Provide the (x, y) coordinate of the cell's center where the given text is located.  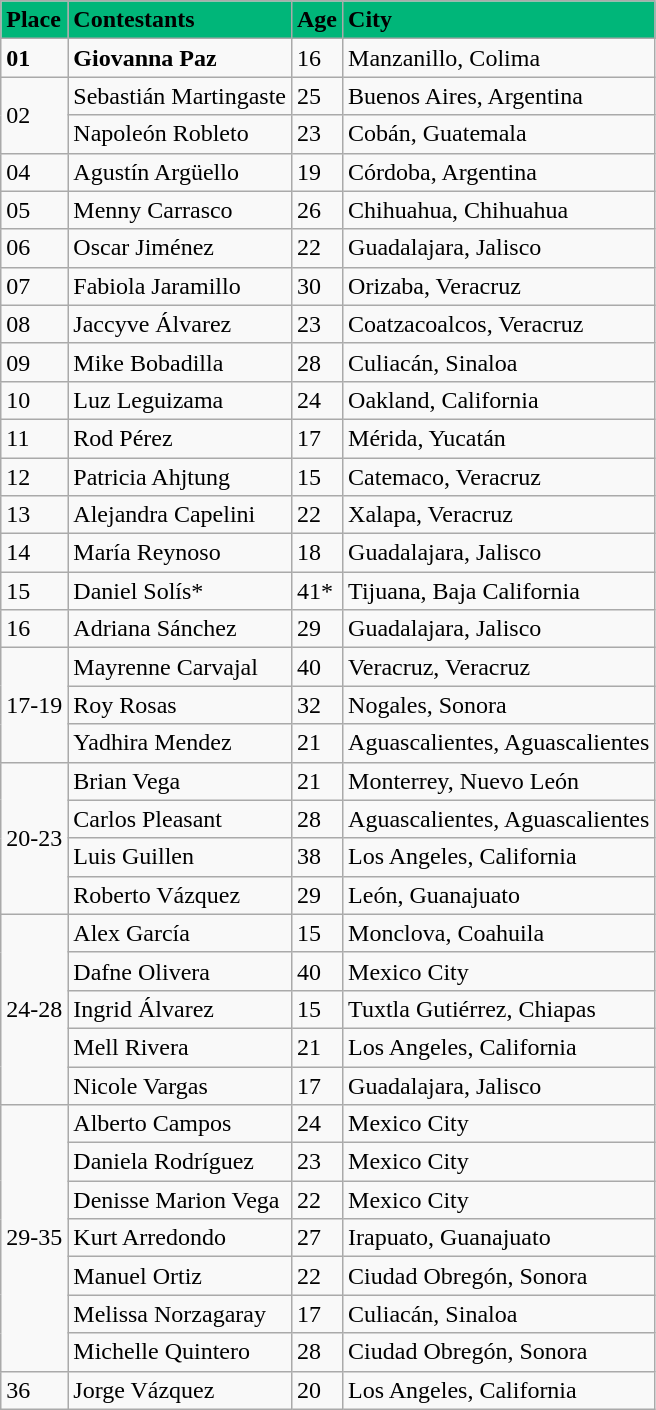
11 (34, 438)
10 (34, 400)
Monclova, Coahuila (499, 933)
Tijuana, Baja California (499, 591)
Michelle Quintero (180, 1352)
Irapuato, Guanajuato (499, 1238)
24-28 (34, 1009)
19 (316, 172)
City (499, 20)
01 (34, 58)
Daniel Solís* (180, 591)
26 (316, 210)
Ingrid Álvarez (180, 1009)
Melissa Norzagaray (180, 1314)
Cobán, Guatemala (499, 134)
Chihuahua, Chihuahua (499, 210)
Daniela Rodríguez (180, 1162)
Place (34, 20)
13 (34, 515)
Mérida, Yucatán (499, 438)
Roberto Vázquez (180, 895)
09 (34, 362)
Coatzacoalcos, Veracruz (499, 324)
27 (316, 1238)
Rod Pérez (180, 438)
25 (316, 96)
06 (34, 248)
07 (34, 286)
41* (316, 591)
Yadhira Mendez (180, 743)
Alejandra Capelini (180, 515)
Menny Carrasco (180, 210)
38 (316, 857)
Brian Vega (180, 781)
02 (34, 115)
29-35 (34, 1238)
Alberto Campos (180, 1124)
Dafne Olivera (180, 971)
Catemaco, Veracruz (499, 477)
Kurt Arredondo (180, 1238)
Luis Guillen (180, 857)
Jaccyve Álvarez (180, 324)
Mayrenne Carvajal (180, 667)
Fabiola Jaramillo (180, 286)
20 (316, 1390)
Orizaba, Veracruz (499, 286)
Adriana Sánchez (180, 629)
Nicole Vargas (180, 1085)
20-23 (34, 838)
Oakland, California (499, 400)
Monterrey, Nuevo León (499, 781)
08 (34, 324)
Xalapa, Veracruz (499, 515)
Luz Leguizama (180, 400)
04 (34, 172)
12 (34, 477)
30 (316, 286)
Nogales, Sonora (499, 705)
Veracruz, Veracruz (499, 667)
Córdoba, Argentina (499, 172)
Tuxtla Gutiérrez, Chiapas (499, 1009)
Carlos Pleasant (180, 819)
Manuel Ortiz (180, 1276)
36 (34, 1390)
05 (34, 210)
Mike Bobadilla (180, 362)
Agustín Argüello (180, 172)
Alex García (180, 933)
14 (34, 553)
Manzanillo, Colima (499, 58)
Buenos Aires, Argentina (499, 96)
María Reynoso (180, 553)
17-19 (34, 705)
Mell Rivera (180, 1047)
Napoleón Robleto (180, 134)
Giovanna Paz (180, 58)
Age (316, 20)
Patricia Ahjtung (180, 477)
Roy Rosas (180, 705)
Denisse Marion Vega (180, 1200)
León, Guanajuato (499, 895)
Jorge Vázquez (180, 1390)
Contestants (180, 20)
32 (316, 705)
18 (316, 553)
Oscar Jiménez (180, 248)
Sebastián Martingaste (180, 96)
